Determine the [x, y] coordinate at the center of the cell enclosing the given text.  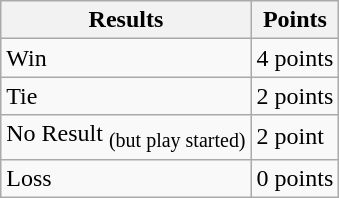
Win [126, 58]
Points [295, 20]
2 points [295, 96]
Results [126, 20]
2 point [295, 137]
Loss [126, 178]
4 points [295, 58]
0 points [295, 178]
Tie [126, 96]
No Result (but play started) [126, 137]
